Detect which cell encompasses the target text, then output its [x, y] center coordinate. 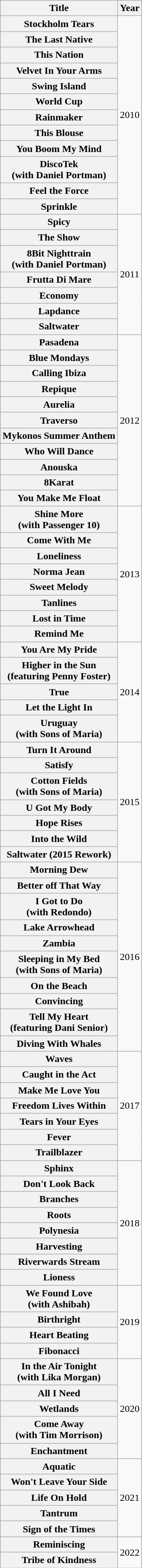
Sign of the Times [59, 1529]
Riverwards Stream [59, 1262]
Feel the Force [59, 191]
Freedom Lives Within [59, 1106]
True [59, 692]
2012 [129, 420]
2018 [129, 1223]
Repique [59, 389]
Trailblazer [59, 1153]
Fever [59, 1137]
Fibonacci [59, 1351]
On the Beach [59, 985]
Tribe of Kindness [59, 1560]
Tears in Your Eyes [59, 1121]
Come With Me [59, 540]
Birthright [59, 1320]
Life On Hold [59, 1498]
Caught in the Act [59, 1075]
Sprinkle [59, 206]
Uruguay(with Sons of Maria) [59, 728]
All I Need [59, 1393]
Shine More(with Passenger 10) [59, 520]
Satisfy [59, 765]
Frutta Di Mare [59, 280]
Make Me Love You [59, 1090]
Convincing [59, 1001]
Tantrum [59, 1513]
Economy [59, 295]
Higher in the Sun(featuring Penny Foster) [59, 670]
This Nation [59, 55]
Calling Ibiza [59, 373]
2022 [129, 1552]
Loneliness [59, 556]
Swing Island [59, 86]
Spicy [59, 222]
You Are My Pride [59, 649]
8Karat [59, 483]
You Boom My Mind [59, 148]
Lioness [59, 1277]
2020 [129, 1409]
Come Away (with Tim Morrison) [59, 1430]
Stockholm Tears [59, 24]
U Got My Body [59, 808]
2014 [129, 692]
I Got to Do(with Redondo) [59, 906]
Tell My Heart(featuring Dani Senior) [59, 1022]
Saltwater (2015 Rework) [59, 854]
Waves [59, 1059]
World Cup [59, 102]
2019 [129, 1322]
Lake Arrowhead [59, 928]
Saltwater [59, 327]
We Found Love(with Ashibah) [59, 1298]
The Show [59, 238]
Tanlines [59, 603]
2010 [129, 115]
Anouska [59, 467]
8Bit Nighttrain(with Daniel Portman) [59, 259]
Harvesting [59, 1246]
Reminiscing [59, 1544]
Title [59, 8]
Into the Wild [59, 839]
Let the Light In [59, 707]
2015 [129, 801]
2013 [129, 574]
In the Air Tonight (with Lika Morgan) [59, 1372]
Blue Mondays [59, 358]
Don't Look Back [59, 1184]
Sphinx [59, 1168]
Polynesia [59, 1230]
Sweet Melody [59, 587]
You Make Me Float [59, 498]
2016 [129, 957]
Heart Beating [59, 1335]
Lost in Time [59, 618]
Rainmaker [59, 117]
Turn It Around [59, 749]
Roots [59, 1215]
Diving With Whales [59, 1044]
Enchantment [59, 1451]
Aurelia [59, 404]
Zambia [59, 943]
Mykonos Summer Anthem [59, 436]
Hope Rises [59, 823]
Better off That Way [59, 885]
Branches [59, 1199]
Remind Me [59, 634]
DiscoTek(with Daniel Portman) [59, 170]
2017 [129, 1106]
Velvet In Your Arms [59, 70]
2011 [129, 275]
Lapdance [59, 311]
Morning Dew [59, 870]
The Last Native [59, 39]
Won't Leave Your Side [59, 1482]
Aquatic [59, 1466]
2021 [129, 1498]
Who Will Dance [59, 451]
Wetlands [59, 1409]
Year [129, 8]
Sleeping in My Bed(with Sons of Maria) [59, 964]
Cotton Fields(with Sons of Maria) [59, 787]
Norma Jean [59, 572]
This Blouse [59, 133]
Pasadena [59, 342]
Traverso [59, 420]
